Output the (X, Y) coordinate of the center of the cell containing the given text.  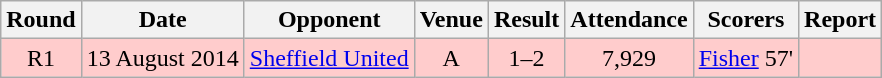
Round (41, 20)
Fisher 57' (746, 58)
13 August 2014 (162, 58)
Scorers (746, 20)
7,929 (629, 58)
Date (162, 20)
A (451, 58)
Attendance (629, 20)
Result (526, 20)
Venue (451, 20)
R1 (41, 58)
1–2 (526, 58)
Report (840, 20)
Opponent (329, 20)
Sheffield United (329, 58)
